Search for the cell housing the specified text and yield its (x, y) center coordinate. 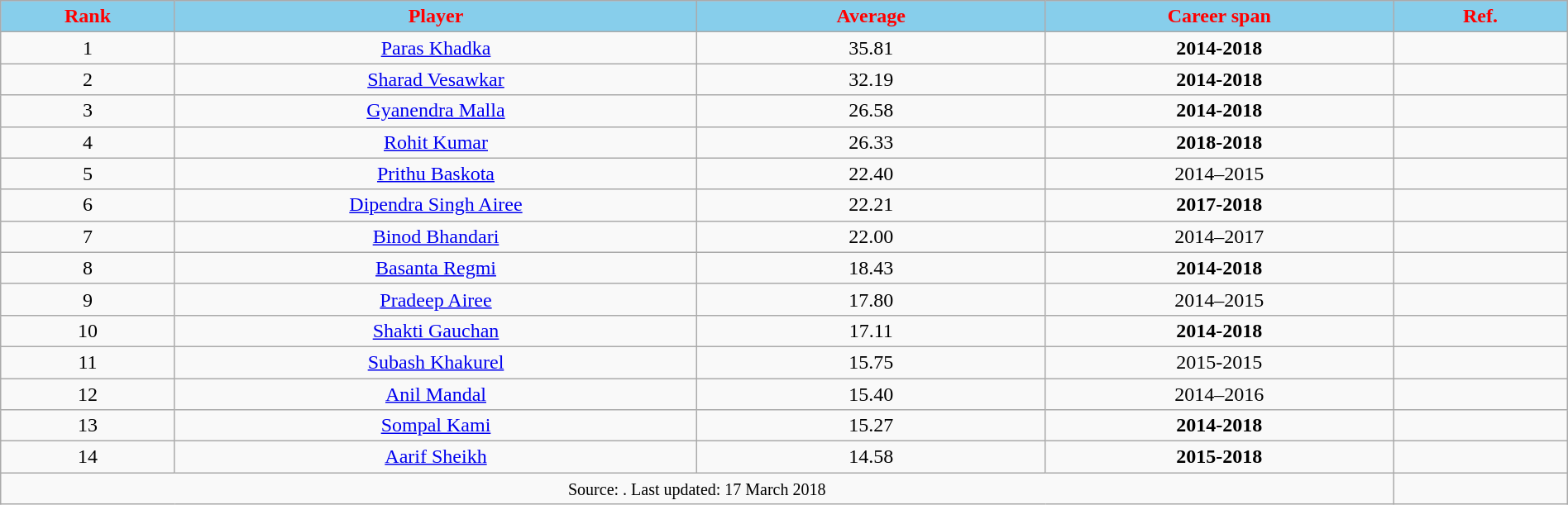
Shakti Gauchan (436, 331)
Career span (1219, 17)
Source: . Last updated: 17 March 2018 (697, 488)
9 (88, 299)
Rohit Kumar (436, 142)
14.58 (872, 457)
17.80 (872, 299)
Subash Khakurel (436, 362)
35.81 (872, 48)
Gyanendra Malla (436, 111)
22.40 (872, 174)
5 (88, 174)
2018-2018 (1219, 142)
6 (88, 205)
Average (872, 17)
15.75 (872, 362)
11 (88, 362)
15.27 (872, 426)
26.33 (872, 142)
Binod Bhandari (436, 236)
2014–2016 (1219, 394)
26.58 (872, 111)
15.40 (872, 394)
2 (88, 79)
22.00 (872, 236)
Paras Khadka (436, 48)
8 (88, 268)
7 (88, 236)
32.19 (872, 79)
14 (88, 457)
2014–2017 (1219, 236)
3 (88, 111)
Sompal Kami (436, 426)
22.21 (872, 205)
Aarif Sheikh (436, 457)
4 (88, 142)
2015-2015 (1219, 362)
Basanta Regmi (436, 268)
1 (88, 48)
2015-2018 (1219, 457)
Prithu Baskota (436, 174)
10 (88, 331)
Rank (88, 17)
Player (436, 17)
Anil Mandal (436, 394)
Ref. (1480, 17)
18.43 (872, 268)
2017-2018 (1219, 205)
12 (88, 394)
Sharad Vesawkar (436, 79)
Dipendra Singh Airee (436, 205)
Pradeep Airee (436, 299)
17.11 (872, 331)
13 (88, 426)
